For the text-containing cell, return its midpoint in (x, y) coordinate format. 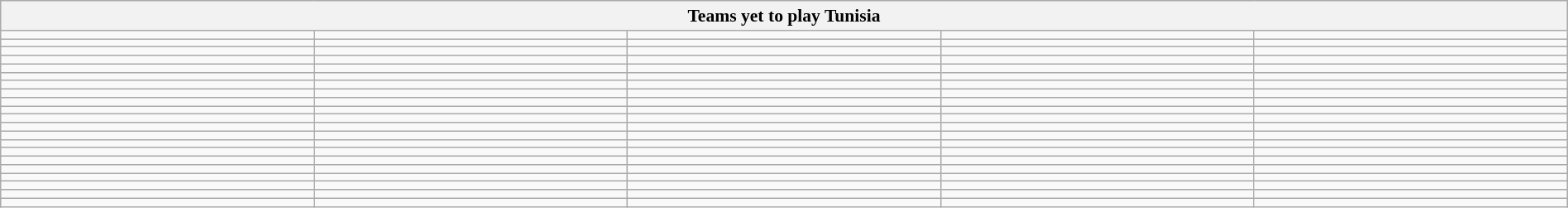
Teams yet to play Tunisia (784, 16)
